Locate the cell with the specified text and output its [x, y] center coordinate. 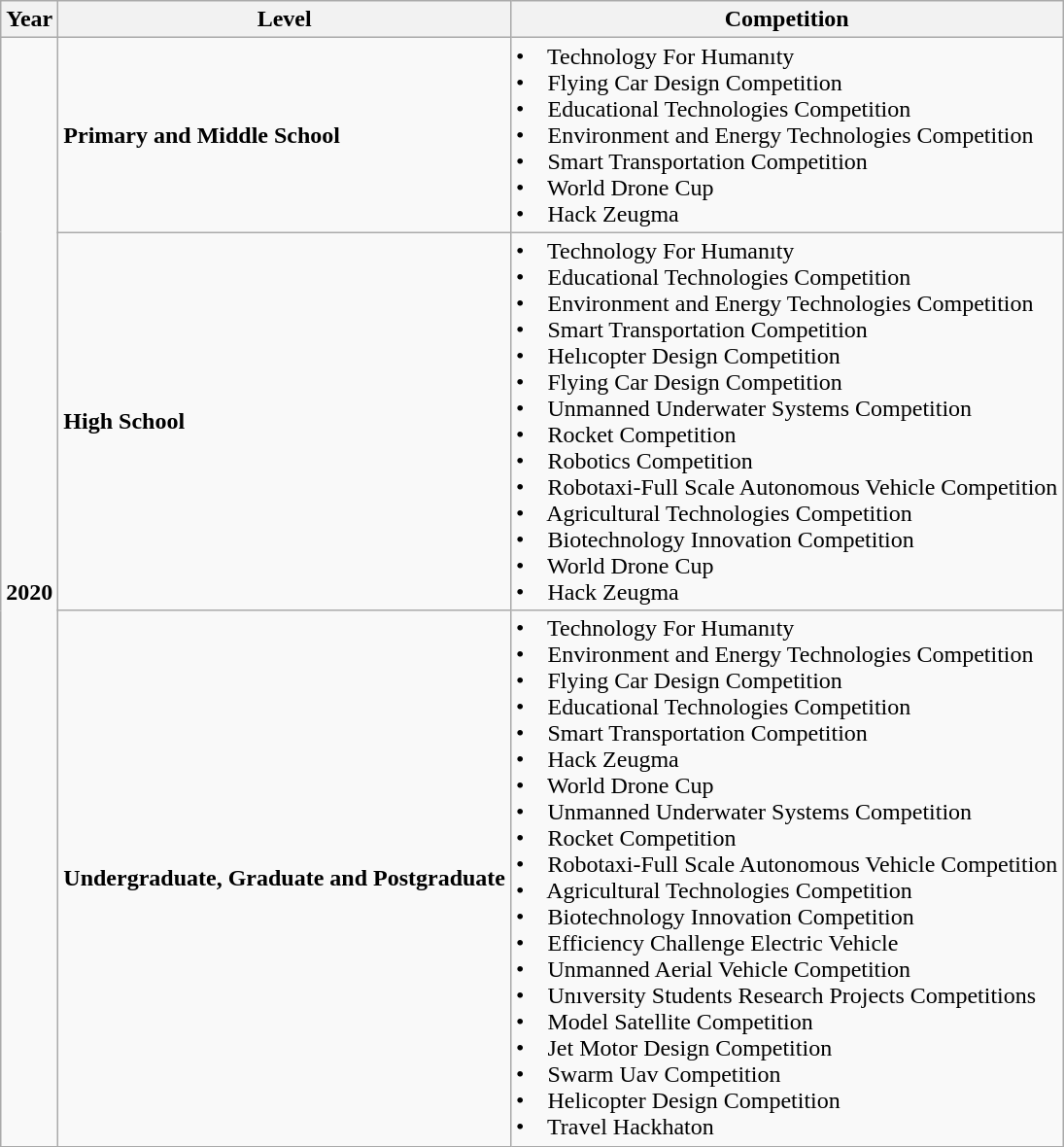
Competition [787, 19]
2020 [29, 592]
Primary and Middle School [285, 135]
High School [285, 422]
Level [285, 19]
Year [29, 19]
Undergraduate, Graduate and Postgraduate [285, 879]
